Extract the [X, Y] coordinate from the center of the cell holding the provided text.  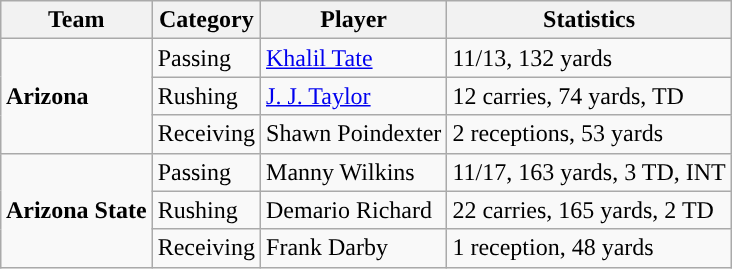
22 carries, 165 yards, 2 TD [589, 210]
Manny Wilkins [354, 172]
Category [206, 20]
Demario Richard [354, 210]
2 receptions, 53 yards [589, 134]
1 reception, 48 yards [589, 248]
Team [76, 20]
11/17, 163 yards, 3 TD, INT [589, 172]
12 carries, 74 yards, TD [589, 96]
Statistics [589, 20]
Player [354, 20]
Arizona State [76, 210]
Arizona [76, 96]
Frank Darby [354, 248]
Shawn Poindexter [354, 134]
J. J. Taylor [354, 96]
11/13, 132 yards [589, 58]
Khalil Tate [354, 58]
